Provide the [x, y] coordinate of the cell's center where the given text is located.  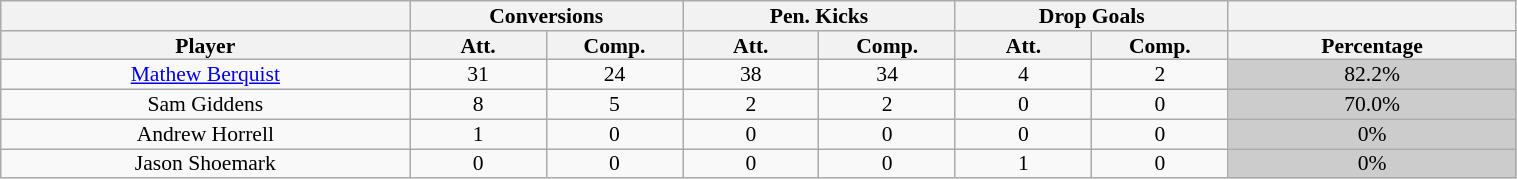
38 [751, 75]
8 [478, 105]
Drop Goals [1092, 16]
82.2% [1372, 75]
31 [478, 75]
24 [614, 75]
70.0% [1372, 105]
Pen. Kicks [820, 16]
34 [887, 75]
Andrew Horrell [206, 134]
Percentage [1372, 46]
Sam Giddens [206, 105]
Conversions [546, 16]
5 [614, 105]
Jason Shoemark [206, 164]
Player [206, 46]
Mathew Berquist [206, 75]
4 [1023, 75]
